Search for the cell housing the specified text and yield its (X, Y) center coordinate. 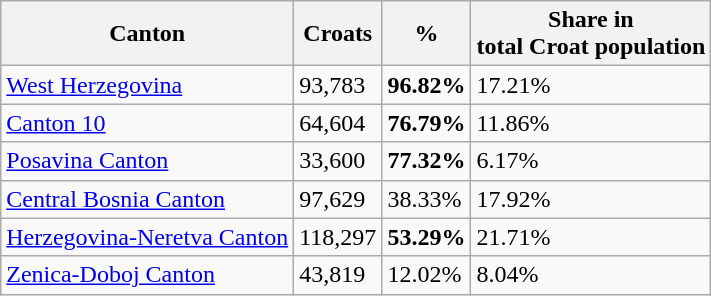
Canton (148, 34)
17.92% (591, 199)
21.71% (591, 237)
Zenica-Doboj Canton (148, 275)
% (426, 34)
76.79% (426, 123)
38.33% (426, 199)
77.32% (426, 161)
Herzegovina-Neretva Canton (148, 237)
West Herzegovina (148, 85)
Share in total Croat population (591, 34)
Posavina Canton (148, 161)
33,600 (338, 161)
97,629 (338, 199)
118,297 (338, 237)
17.21% (591, 85)
12.02% (426, 275)
53.29% (426, 237)
Canton 10 (148, 123)
64,604 (338, 123)
Croats (338, 34)
93,783 (338, 85)
8.04% (591, 275)
43,819 (338, 275)
11.86% (591, 123)
96.82% (426, 85)
Central Bosnia Canton (148, 199)
6.17% (591, 161)
